Pinpoint the cell where the given text exists, returning its [x, y] midpoint coordinate. 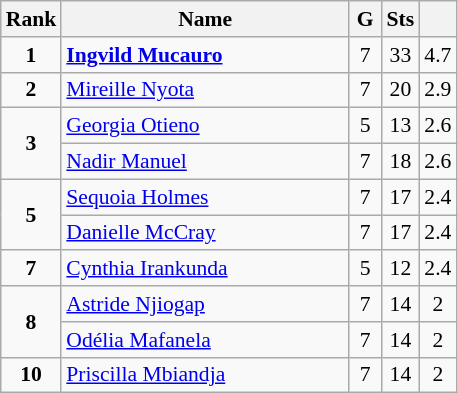
Danielle McCray [205, 233]
33 [401, 55]
4.7 [438, 55]
Georgia Otieno [205, 126]
Name [205, 19]
Odélia Mafanela [205, 340]
12 [401, 269]
Astride Njiogap [205, 304]
Sequoia Holmes [205, 197]
20 [401, 90]
Priscilla Mbiandja [205, 375]
Mireille Nyota [205, 90]
Sts [401, 19]
Nadir Manuel [205, 162]
13 [401, 126]
Ingvild Mucauro [205, 55]
2.9 [438, 90]
3 [32, 144]
18 [401, 162]
1 [32, 55]
8 [32, 322]
Cynthia Irankunda [205, 269]
Rank [32, 19]
G [366, 19]
10 [32, 375]
